Find where the given text appears and provide that cell's center as [X, Y] coordinate. 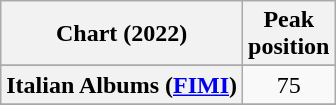
Peakposition [289, 34]
75 [289, 85]
Italian Albums (FIMI) [122, 85]
Chart (2022) [122, 34]
